Search for the cell housing the specified text and yield its (X, Y) center coordinate. 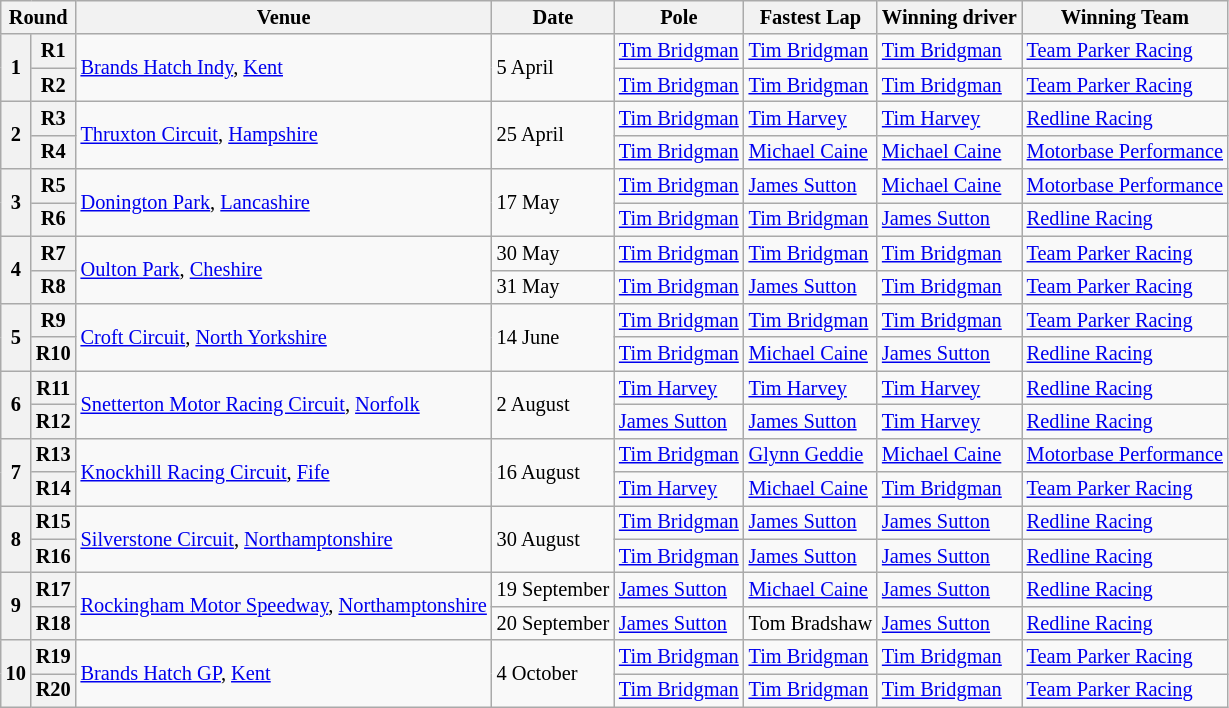
14 June (553, 336)
Snetterton Motor Racing Circuit, Norfolk (284, 404)
2 (16, 134)
Donington Park, Lancashire (284, 202)
5 April (553, 68)
Knockhill Racing Circuit, Fife (284, 472)
R8 (54, 287)
1 (16, 68)
31 May (553, 287)
4 October (553, 674)
R9 (54, 320)
30 May (553, 253)
R10 (54, 354)
Rockingham Motor Speedway, Northamptonshire (284, 606)
R7 (54, 253)
R12 (54, 421)
R3 (54, 118)
R20 (54, 690)
4 (16, 270)
5 (16, 336)
R11 (54, 388)
19 September (553, 589)
20 September (553, 623)
R17 (54, 589)
R13 (54, 455)
R5 (54, 186)
Glynn Geddie (810, 455)
Winning driver (950, 17)
R18 (54, 623)
25 April (553, 134)
9 (16, 606)
Venue (284, 17)
Silverstone Circuit, Northamptonshire (284, 538)
30 August (553, 538)
16 August (553, 472)
Fastest Lap (810, 17)
Oulton Park, Cheshire (284, 270)
R19 (54, 657)
8 (16, 538)
Tom Bradshaw (810, 623)
R2 (54, 85)
Thruxton Circuit, Hampshire (284, 134)
R1 (54, 51)
R4 (54, 152)
Date (553, 17)
3 (16, 202)
R16 (54, 556)
Brands Hatch Indy, Kent (284, 68)
Winning Team (1125, 17)
10 (16, 674)
7 (16, 472)
2 August (553, 404)
Croft Circuit, North Yorkshire (284, 336)
R15 (54, 522)
Round (38, 17)
R14 (54, 489)
R6 (54, 219)
Brands Hatch GP, Kent (284, 674)
6 (16, 404)
17 May (553, 202)
Pole (679, 17)
